Find where the given text appears and provide that cell's center as (x, y) coordinate. 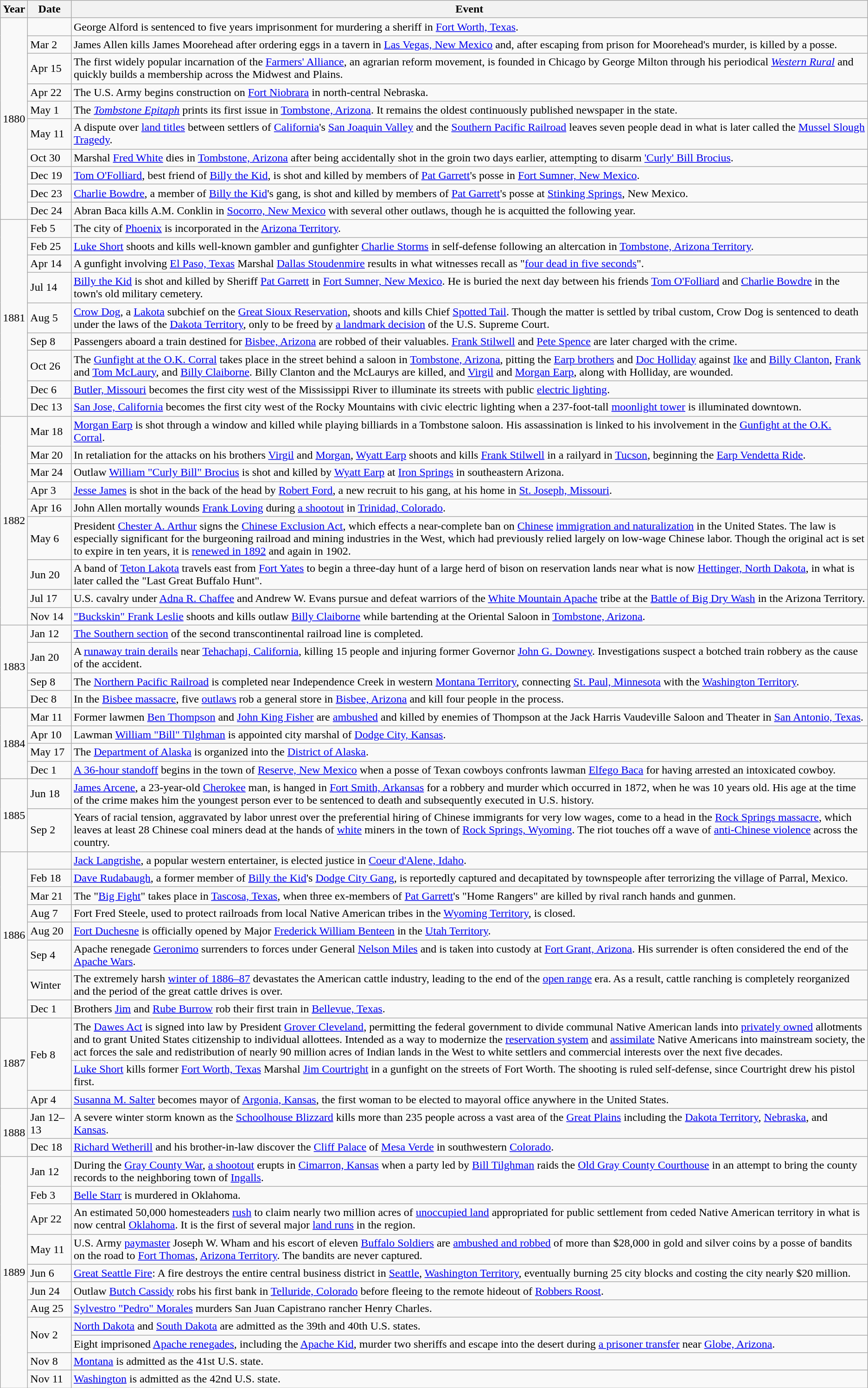
Mar 11 (50, 717)
Feb 18 (50, 878)
Nov 2 (50, 1335)
Dec 8 (50, 699)
Nov 8 (50, 1362)
1886 (14, 934)
Mar 20 (50, 455)
In the Bisbee massacre, five outlaws rob a general store in Bisbee, Arizona and kill four people in the process. (469, 699)
Oct 26 (50, 365)
Date (50, 9)
Winter (50, 985)
Apr 14 (50, 264)
Year (14, 9)
Dec 24 (50, 211)
The Department of Alaska is organized into the District of Alaska. (469, 752)
Charlie Bowdre, a member of Billy the Kid's gang, is shot and killed by members of Pat Garrett's posse at Stinking Springs, New Mexico. (469, 193)
The city of Phoenix is incorporated in the Arizona Territory. (469, 228)
Outlaw Butch Cassidy robs his first bank in Telluride, Colorado before fleeing to the remote hideout of Robbers Roost. (469, 1291)
Apr 16 (50, 508)
Apr 3 (50, 490)
Lawman William "Bill" Tilghman is appointed city marshal of Dodge City, Kansas. (469, 735)
Nov 14 (50, 616)
Mar 24 (50, 473)
Aug 20 (50, 931)
Fort Duchesne is officially opened by Major Frederick William Benteen in the Utah Territory. (469, 931)
1889 (14, 1272)
Aug 25 (50, 1308)
Outlaw William "Curly Bill" Brocius is shot and killed by Wyatt Earp at Iron Springs in southeastern Arizona. (469, 473)
Sep 2 (50, 830)
Fort Fred Steele, used to protect railroads from local Native American tribes in the Wyoming Territory, is closed. (469, 913)
Jun 20 (50, 574)
Dec 23 (50, 193)
Washington is admitted as the 42nd U.S. state. (469, 1379)
Aug 7 (50, 913)
Brothers Jim and Rube Burrow rob their first train in Bellevue, Texas. (469, 1009)
Feb 8 (50, 1055)
Butler, Missouri becomes the first city west of the Mississippi River to illuminate its streets with public electric lighting. (469, 390)
Apr 10 (50, 735)
Feb 3 (50, 1195)
Dec 13 (50, 407)
1887 (14, 1063)
Jun 24 (50, 1291)
Feb 5 (50, 228)
Feb 25 (50, 246)
The "Big Fight" takes place in Tascosa, Texas, when three ex-members of Pat Garrett's "Home Rangers" are killed by rival ranch hands and gunmen. (469, 895)
"Buckskin" Frank Leslie shoots and kills outlaw Billy Claiborne while bartending at the Oriental Saloon in Tombstone, Arizona. (469, 616)
Belle Starr is murdered in Oklahoma. (469, 1195)
Susanna M. Salter becomes mayor of Argonia, Kansas, the first woman to be elected to mayoral office anywhere in the United States. (469, 1100)
Aug 5 (50, 318)
Jan 20 (50, 658)
Jun 18 (50, 794)
Apr 15 (50, 69)
The U.S. Army begins construction on Fort Niobrara in north-central Nebraska. (469, 92)
A gunfight involving El Paso, Texas Marshal Dallas Stoudenmire results in what witnesses recall as "four dead in five seconds". (469, 264)
Mar 21 (50, 895)
North Dakota and South Dakota are admitted as the 39th and 40th U.S. states. (469, 1326)
Nov 11 (50, 1379)
Dec 18 (50, 1147)
Abran Baca kills A.M. Conklin in Socorro, New Mexico with several other outlaws, though he is acquitted the following year. (469, 211)
May 1 (50, 110)
Tom O'Folliard, best friend of Billy the Kid, is shot and killed by members of Pat Garrett's posse in Fort Sumner, New Mexico. (469, 175)
1888 (14, 1132)
1884 (14, 743)
1882 (14, 520)
Mar 18 (50, 431)
Sep 4 (50, 954)
1881 (14, 318)
John Allen mortally wounds Frank Loving during a shootout in Trinidad, Colorado. (469, 508)
Oct 30 (50, 158)
Apr 4 (50, 1100)
Jesse James is shot in the back of the head by Robert Ford, a new recruit to his gang, at his home in St. Joseph, Missouri. (469, 490)
Jack Langrishe, a popular western entertainer, is elected justice in Coeur d'Alene, Idaho. (469, 860)
Jan 12–13 (50, 1123)
Mar 2 (50, 45)
Jul 14 (50, 288)
Dec 19 (50, 175)
May 17 (50, 752)
The Tombstone Epitaph prints its first issue in Tombstone, Arizona. It remains the oldest continuously published newspaper in the state. (469, 110)
Richard Wetherill and his brother-in-law discover the Cliff Palace of Mesa Verde in southwestern Colorado. (469, 1147)
Montana is admitted as the 41st U.S. state. (469, 1362)
Jul 17 (50, 598)
George Alford is sentenced to five years imprisonment for murdering a sheriff in Fort Worth, Texas. (469, 27)
Event (469, 9)
May 6 (50, 538)
1883 (14, 667)
The Southern section of the second transcontinental railroad line is completed. (469, 634)
Jun 6 (50, 1273)
Sylvestro "Pedro" Morales murders San Juan Capistrano rancher Henry Charles. (469, 1308)
Dec 6 (50, 390)
1880 (14, 119)
Marshal Fred White dies in Tombstone, Arizona after being accidentally shot in the groin two days earlier, attempting to disarm 'Curly' Bill Brocius. (469, 158)
1885 (14, 815)
